Scan for the cell matching the given text and deliver its [x, y] coordinate at center. 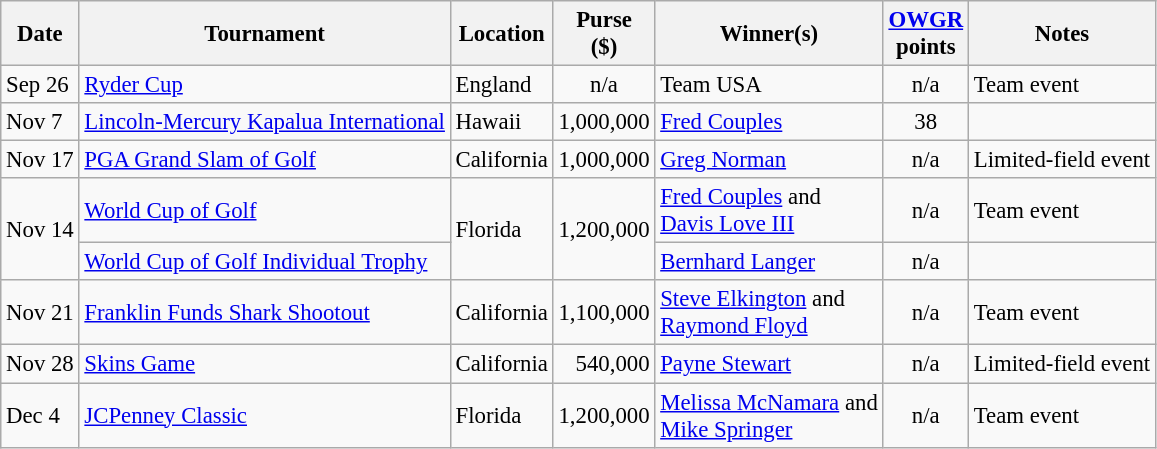
38 [926, 122]
Team USA [769, 85]
World Cup of Golf Individual Trophy [264, 262]
Nov 21 [40, 312]
Skins Game [264, 364]
Hawaii [502, 122]
PGA Grand Slam of Golf [264, 160]
Melissa McNamara and Mike Springer [769, 416]
Winner(s) [769, 34]
Notes [1062, 34]
England [502, 85]
Nov 14 [40, 229]
Ryder Cup [264, 85]
Lincoln-Mercury Kapalua International [264, 122]
Nov 7 [40, 122]
Steve Elkington and Raymond Floyd [769, 312]
Date [40, 34]
Nov 17 [40, 160]
Sep 26 [40, 85]
Greg Norman [769, 160]
Tournament [264, 34]
Purse($) [604, 34]
Bernhard Langer [769, 262]
Location [502, 34]
540,000 [604, 364]
Fred Couples [769, 122]
Franklin Funds Shark Shootout [264, 312]
World Cup of Golf [264, 210]
Fred Couples and Davis Love III [769, 210]
Nov 28 [40, 364]
JCPenney Classic [264, 416]
Payne Stewart [769, 364]
1,100,000 [604, 312]
Dec 4 [40, 416]
OWGRpoints [926, 34]
